Scan for the cell matching the given text and deliver its (X, Y) coordinate at center. 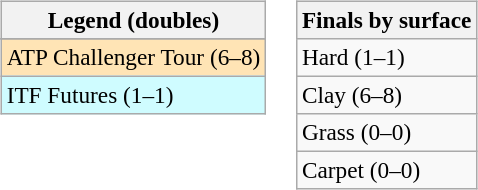
Carpet (0–0) (387, 171)
Hard (1–1) (387, 57)
ITF Futures (1–1) (133, 95)
Legend (doubles) (133, 20)
ATP Challenger Tour (6–8) (133, 57)
Finals by surface (387, 20)
Grass (0–0) (387, 133)
Clay (6–8) (387, 95)
